Extract the [x, y] coordinate from the center of the cell holding the provided text.  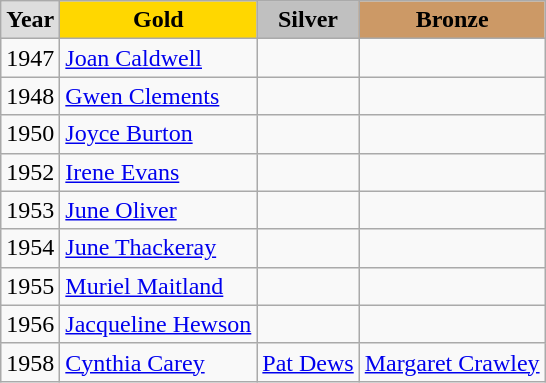
Gold [158, 20]
1955 [30, 286]
June Oliver [158, 210]
1950 [30, 134]
1953 [30, 210]
1948 [30, 96]
June Thackeray [158, 248]
Joyce Burton [158, 134]
Irene Evans [158, 172]
Jacqueline Hewson [158, 324]
Margaret Crawley [452, 362]
Cynthia Carey [158, 362]
Muriel Maitland [158, 286]
Year [30, 20]
1956 [30, 324]
Bronze [452, 20]
1952 [30, 172]
Silver [308, 20]
Gwen Clements [158, 96]
1958 [30, 362]
Joan Caldwell [158, 58]
1954 [30, 248]
1947 [30, 58]
Pat Dews [308, 362]
